Output the (X, Y) coordinate of the center of the cell containing the given text.  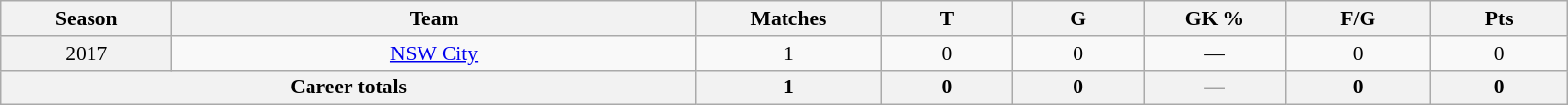
Season (87, 18)
Pts (1499, 18)
NSW City (434, 53)
Career totals (348, 87)
GK % (1215, 18)
G (1078, 18)
2017 (87, 53)
T (948, 18)
Matches (788, 18)
F/G (1358, 18)
Team (434, 18)
